From the cell containing the given text, extract its center point as [X, Y] coordinate. 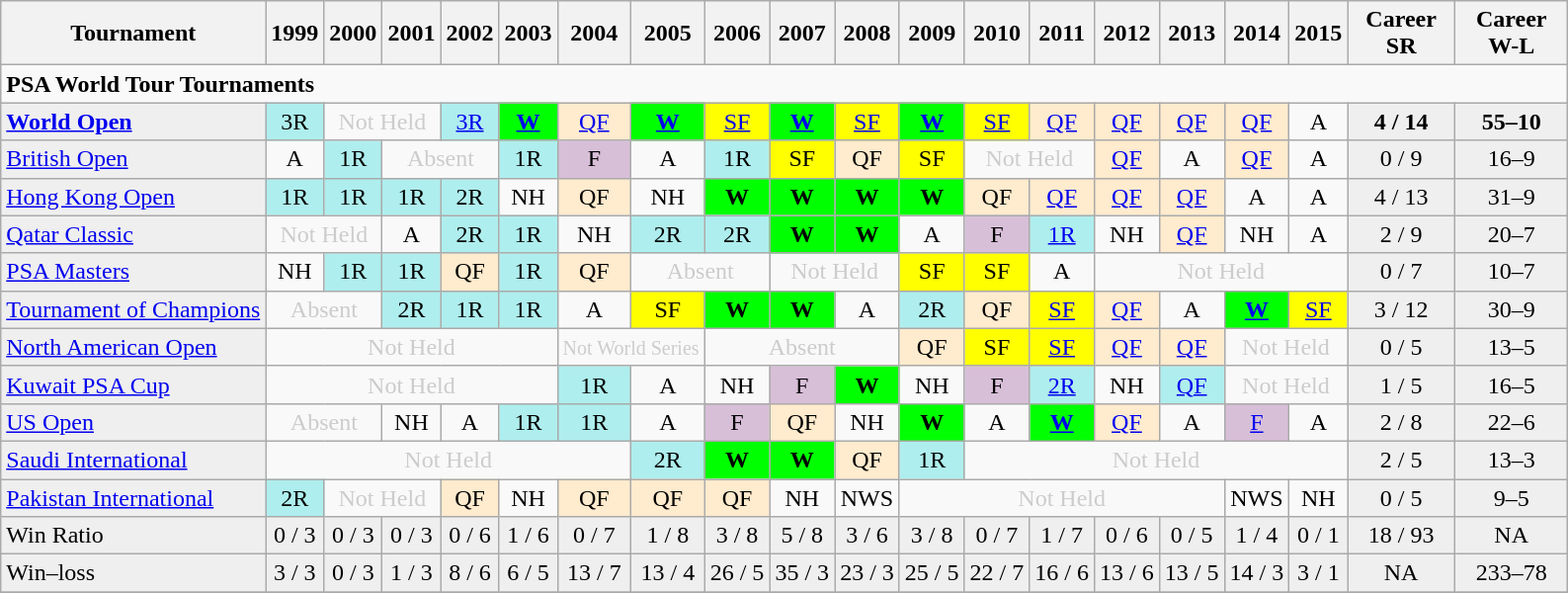
6 / 5 [528, 573]
2 / 5 [1401, 460]
1 / 4 [1257, 536]
US Open [133, 422]
3 / 6 [867, 536]
9–5 [1512, 497]
1 / 3 [411, 573]
2007 [802, 34]
2003 [528, 34]
World Open [133, 122]
13 / 6 [1127, 573]
20–7 [1512, 234]
4 / 14 [1401, 122]
3 / 1 [1318, 573]
2008 [867, 34]
Hong Kong Open [133, 197]
2002 [470, 34]
2012 [1127, 34]
18 / 93 [1401, 536]
13–3 [1512, 460]
31–9 [1512, 197]
16–9 [1512, 159]
2006 [737, 34]
3 / 12 [1401, 309]
2011 [1062, 34]
0 / 1 [1318, 536]
PSA World Tour Tournaments [784, 84]
Tournament of Champions [133, 309]
14 / 3 [1257, 573]
PSA Masters [133, 272]
1 / 7 [1062, 536]
13 / 4 [668, 573]
13–5 [1512, 347]
22–6 [1512, 422]
Career SR [1401, 34]
16 / 6 [1062, 573]
1 / 6 [528, 536]
2005 [668, 34]
26 / 5 [737, 573]
1999 [294, 34]
Win–loss [133, 573]
2014 [1257, 34]
13 / 5 [1192, 573]
Saudi International [133, 460]
Win Ratio [133, 536]
0 / 9 [1401, 159]
3 / 3 [294, 573]
55–10 [1512, 122]
233–78 [1512, 573]
35 / 3 [802, 573]
2004 [595, 34]
10–7 [1512, 272]
2013 [1192, 34]
2000 [354, 34]
2009 [932, 34]
Kuwait PSA Cup [133, 384]
25 / 5 [932, 573]
4 / 13 [1401, 197]
British Open [133, 159]
8 / 6 [470, 573]
23 / 3 [867, 573]
13 / 7 [595, 573]
2 / 8 [1401, 422]
1 / 5 [1401, 384]
2015 [1318, 34]
5 / 8 [802, 536]
16–5 [1512, 384]
Tournament [133, 34]
2001 [411, 34]
2010 [997, 34]
22 / 7 [997, 573]
30–9 [1512, 309]
Not World Series [630, 347]
Pakistan International [133, 497]
1 / 8 [668, 536]
2 / 9 [1401, 234]
Career W-L [1512, 34]
Qatar Classic [133, 234]
North American Open [133, 347]
